Scan for the cell matching the given text and deliver its (x, y) coordinate at center. 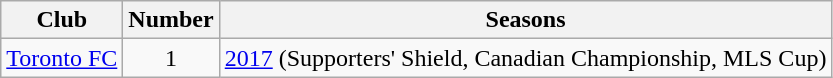
2017 (Supporters' Shield, Canadian Championship, MLS Cup) (526, 58)
Number (171, 20)
Seasons (526, 20)
1 (171, 58)
Toronto FC (62, 58)
Club (62, 20)
